Search for the cell housing the specified text and yield its (x, y) center coordinate. 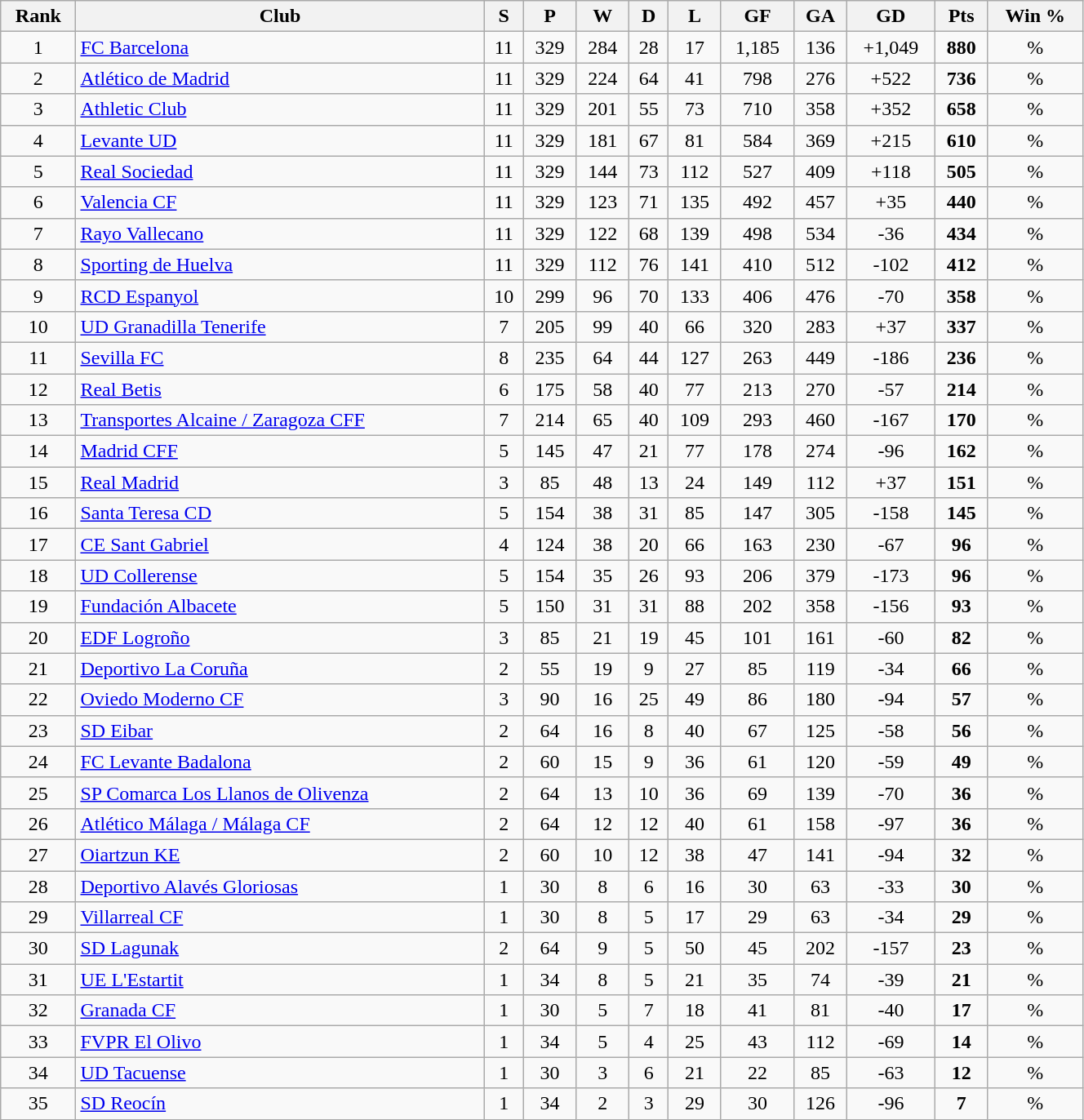
610 (962, 140)
-33 (891, 886)
274 (821, 451)
UD Granadilla Tenerife (280, 327)
161 (821, 638)
Real Betis (280, 389)
230 (821, 544)
82 (962, 638)
Transportes Alcaine / Zaragoza CFF (280, 420)
SD Eibar (280, 731)
-156 (891, 607)
-60 (891, 638)
293 (757, 420)
150 (550, 607)
-39 (891, 980)
Win % (1035, 16)
457 (821, 202)
440 (962, 202)
Villarreal CF (280, 918)
527 (757, 171)
283 (821, 327)
-158 (891, 513)
Madrid CFF (280, 451)
379 (821, 576)
70 (649, 296)
Santa Teresa CD (280, 513)
76 (649, 264)
410 (757, 264)
284 (602, 47)
449 (821, 358)
126 (821, 1104)
RCD Espanyol (280, 296)
124 (550, 544)
Club (280, 16)
-57 (891, 389)
-58 (891, 731)
658 (962, 109)
Atlético de Madrid (280, 78)
299 (550, 296)
-67 (891, 544)
Atlético Málaga / Málaga CF (280, 824)
498 (757, 233)
337 (962, 327)
492 (757, 202)
135 (695, 202)
476 (821, 296)
Oiartzun KE (280, 855)
FC Barcelona (280, 47)
162 (962, 451)
125 (821, 731)
SD Lagunak (280, 949)
305 (821, 513)
GF (757, 16)
213 (757, 389)
-97 (891, 824)
GA (821, 16)
505 (962, 171)
-59 (891, 762)
122 (602, 233)
158 (821, 824)
Levante UD (280, 140)
1,185 (757, 47)
50 (695, 949)
74 (821, 980)
270 (821, 389)
68 (649, 233)
-69 (891, 1042)
UE L'Estartit (280, 980)
263 (757, 358)
99 (602, 327)
201 (602, 109)
SP Comarca Los Llanos de Olivenza (280, 793)
69 (757, 793)
Granada CF (280, 1011)
FC Levante Badalona (280, 762)
224 (602, 78)
Sevilla FC (280, 358)
235 (550, 358)
CE Sant Gabriel (280, 544)
57 (962, 700)
+215 (891, 140)
178 (757, 451)
UD Collerense (280, 576)
56 (962, 731)
147 (757, 513)
86 (757, 700)
133 (695, 296)
175 (550, 389)
Oviedo Moderno CF (280, 700)
71 (649, 202)
43 (757, 1042)
+522 (891, 78)
SD Reocín (280, 1104)
-173 (891, 576)
33 (38, 1042)
L (695, 16)
D (649, 16)
163 (757, 544)
EDF Logroño (280, 638)
136 (821, 47)
88 (695, 607)
S (504, 16)
512 (821, 264)
Fundación Albacete (280, 607)
+118 (891, 171)
320 (757, 327)
151 (962, 482)
Athletic Club (280, 109)
434 (962, 233)
Sporting de Huelva (280, 264)
P (550, 16)
170 (962, 420)
710 (757, 109)
205 (550, 327)
Real Madrid (280, 482)
460 (821, 420)
GD (891, 16)
W (602, 16)
127 (695, 358)
Deportivo La Coruña (280, 669)
65 (602, 420)
109 (695, 420)
123 (602, 202)
798 (757, 78)
-36 (891, 233)
180 (821, 700)
Real Sociedad (280, 171)
+1,049 (891, 47)
-157 (891, 949)
119 (821, 669)
Pts (962, 16)
120 (821, 762)
409 (821, 171)
584 (757, 140)
+35 (891, 202)
149 (757, 482)
Deportivo Alavés Gloriosas (280, 886)
90 (550, 700)
Rayo Vallecano (280, 233)
Valencia CF (280, 202)
369 (821, 140)
236 (962, 358)
-167 (891, 420)
44 (649, 358)
Rank (38, 16)
-102 (891, 264)
-63 (891, 1073)
UD Tacuense (280, 1073)
48 (602, 482)
206 (757, 576)
276 (821, 78)
101 (757, 638)
880 (962, 47)
58 (602, 389)
144 (602, 171)
+352 (891, 109)
406 (757, 296)
FVPR El Olivo (280, 1042)
534 (821, 233)
-186 (891, 358)
736 (962, 78)
-40 (891, 1011)
181 (602, 140)
412 (962, 264)
